Find where the given text appears and provide that cell's center as [X, Y] coordinate. 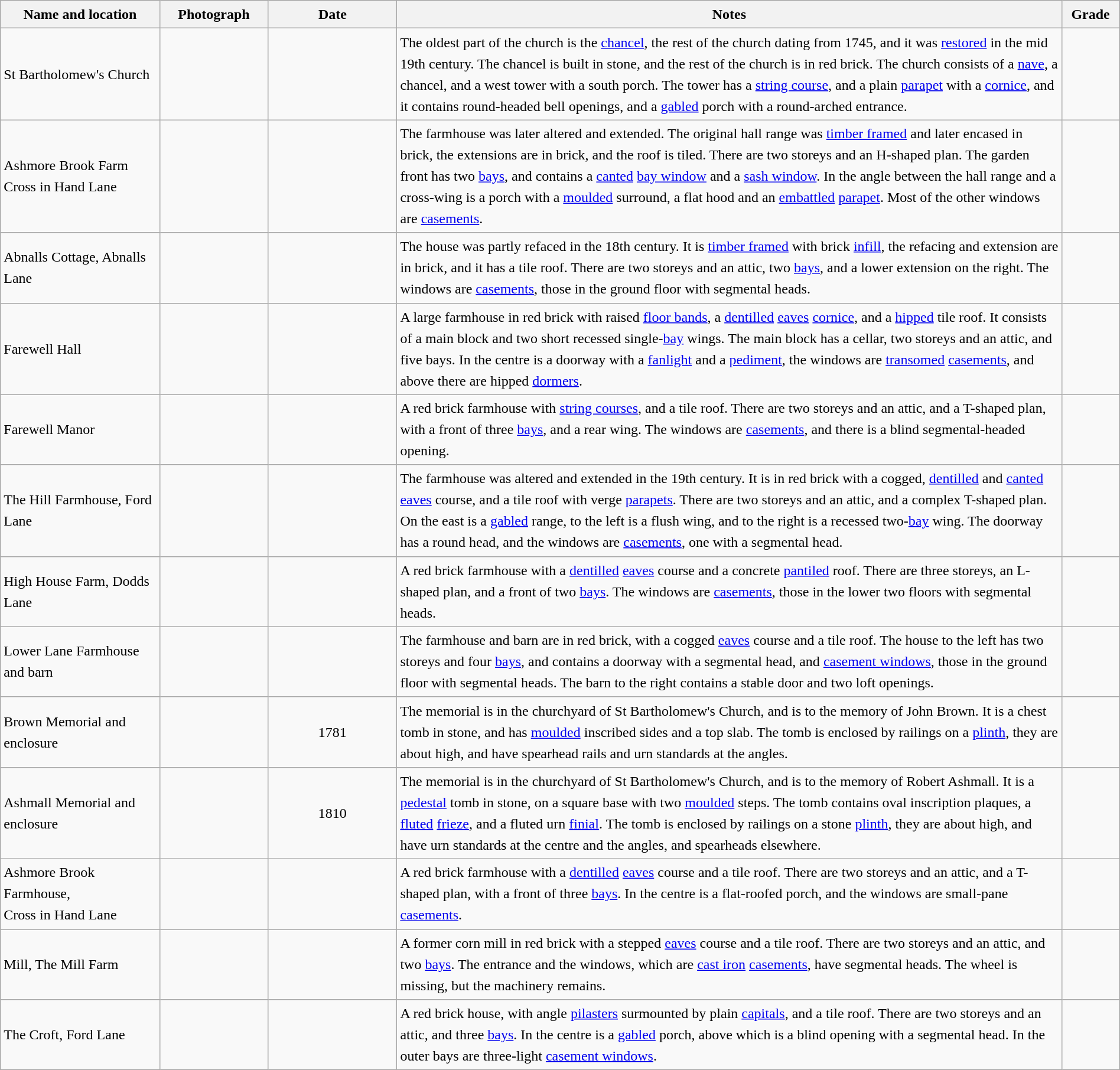
Lower Lane Farmhouse and barn [80, 661]
Farewell Hall [80, 348]
Notes [729, 14]
Farewell Manor [80, 430]
Brown Memorial and enclosure [80, 732]
Photograph [214, 14]
1781 [333, 732]
Ashmore Brook FarmCross in Hand Lane [80, 176]
Name and location [80, 14]
St Bartholomew's Church [80, 74]
Abnalls Cottage, Abnalls Lane [80, 268]
High House Farm, Dodds Lane [80, 592]
1810 [333, 813]
The Hill Farmhouse, Ford Lane [80, 510]
Grade [1090, 14]
Ashmall Memorial and enclosure [80, 813]
Date [333, 14]
Ashmore Brook Farmhouse,Cross in Hand Lane [80, 894]
Mill, The Mill Farm [80, 965]
The Croft, Ford Lane [80, 1035]
